Identify which cell holds the provided text, then report its (X, Y) central coordinate. 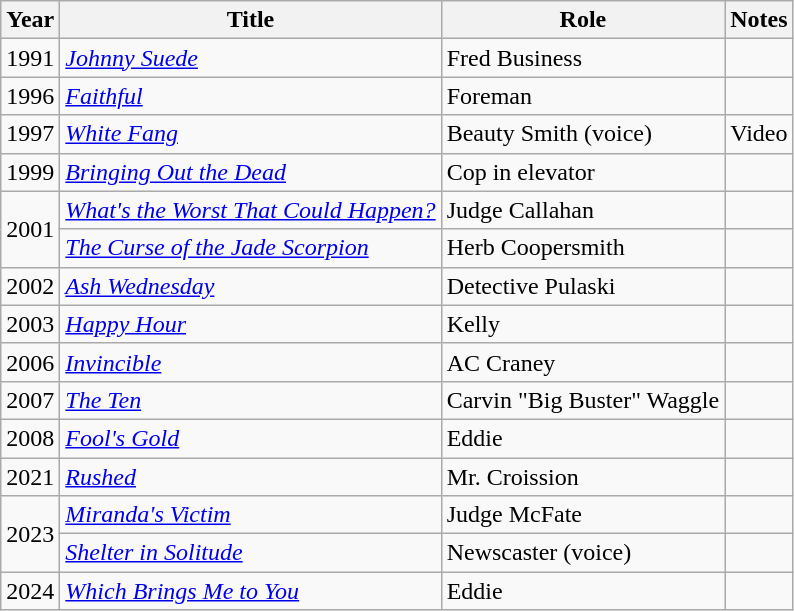
The Ten (250, 400)
Notes (759, 20)
Carvin "Big Buster" Waggle (583, 400)
What's the Worst That Could Happen? (250, 210)
Role (583, 20)
Fool's Gold (250, 438)
2002 (30, 286)
Fred Business (583, 58)
Herb Coopersmith (583, 248)
1996 (30, 96)
The Curse of the Jade Scorpion (250, 248)
2003 (30, 324)
Cop in elevator (583, 172)
Beauty Smith (voice) (583, 134)
Bringing Out the Dead (250, 172)
Judge McFate (583, 515)
1997 (30, 134)
Kelly (583, 324)
Miranda's Victim (250, 515)
AC Craney (583, 362)
Faithful (250, 96)
2021 (30, 477)
Which Brings Me to You (250, 591)
Invincible (250, 362)
2006 (30, 362)
2008 (30, 438)
Judge Callahan (583, 210)
1999 (30, 172)
Foreman (583, 96)
Rushed (250, 477)
Detective Pulaski (583, 286)
2007 (30, 400)
Happy Hour (250, 324)
2023 (30, 534)
Ash Wednesday (250, 286)
2001 (30, 229)
Newscaster (voice) (583, 553)
Title (250, 20)
Video (759, 134)
Johnny Suede (250, 58)
Mr. Croission (583, 477)
1991 (30, 58)
Shelter in Solitude (250, 553)
White Fang (250, 134)
2024 (30, 591)
Year (30, 20)
